Pinpoint the cell where the given text exists, returning its [X, Y] midpoint coordinate. 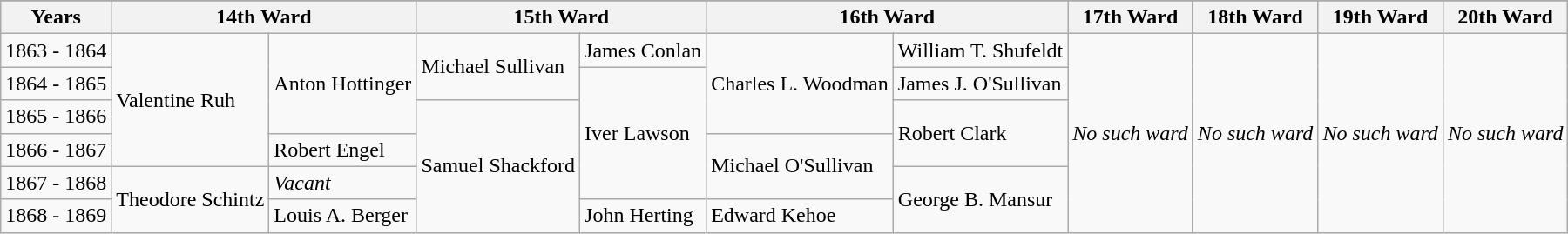
17th Ward [1131, 17]
20th Ward [1505, 17]
Michael Sullivan [498, 67]
James Conlan [643, 50]
16th Ward [887, 17]
Michael O'Sullivan [800, 166]
John Herting [643, 216]
Iver Lawson [643, 133]
Years [56, 17]
1867 - 1868 [56, 183]
Vacant [343, 183]
1865 - 1866 [56, 117]
Theodore Schintz [190, 199]
18th Ward [1255, 17]
Valentine Ruh [190, 100]
19th Ward [1381, 17]
1868 - 1869 [56, 216]
1864 - 1865 [56, 84]
Samuel Shackford [498, 166]
Charles L. Woodman [800, 84]
15th Ward [561, 17]
Edward Kehoe [800, 216]
William T. Shufeldt [981, 50]
1866 - 1867 [56, 150]
Robert Clark [981, 133]
Anton Hottinger [343, 84]
Robert Engel [343, 150]
14th Ward [264, 17]
1863 - 1864 [56, 50]
James J. O'Sullivan [981, 84]
George B. Mansur [981, 199]
Louis A. Berger [343, 216]
